Detect which cell encompasses the target text, then output its (X, Y) center coordinate. 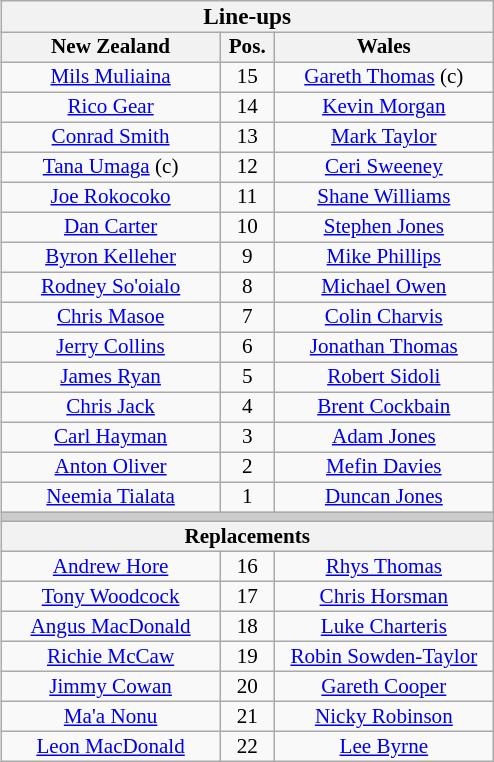
16 (248, 567)
Mils Muliaina (110, 77)
13 (248, 137)
Chris Masoe (110, 317)
Chris Jack (110, 407)
Line-ups (247, 16)
Jerry Collins (110, 347)
8 (248, 287)
11 (248, 197)
Chris Horsman (384, 597)
17 (248, 597)
Joe Rokocoko (110, 197)
Richie McCaw (110, 657)
Ma'a Nonu (110, 717)
9 (248, 257)
Jimmy Cowan (110, 687)
Rodney So'oialo (110, 287)
Mark Taylor (384, 137)
New Zealand (110, 47)
Andrew Hore (110, 567)
Dan Carter (110, 227)
Robert Sidoli (384, 377)
Rhys Thomas (384, 567)
Tana Umaga (c) (110, 167)
Mefin Davies (384, 467)
Angus MacDonald (110, 627)
Wales (384, 47)
Byron Kelleher (110, 257)
Luke Charteris (384, 627)
19 (248, 657)
Rico Gear (110, 107)
Lee Byrne (384, 747)
Mike Phillips (384, 257)
Shane Williams (384, 197)
2 (248, 467)
12 (248, 167)
7 (248, 317)
4 (248, 407)
Michael Owen (384, 287)
Duncan Jones (384, 497)
15 (248, 77)
Tony Woodcock (110, 597)
Nicky Robinson (384, 717)
Kevin Morgan (384, 107)
Adam Jones (384, 437)
Replacements (247, 537)
Ceri Sweeney (384, 167)
5 (248, 377)
14 (248, 107)
Brent Cockbain (384, 407)
Carl Hayman (110, 437)
James Ryan (110, 377)
Gareth Cooper (384, 687)
20 (248, 687)
21 (248, 717)
Conrad Smith (110, 137)
Pos. (248, 47)
Robin Sowden-Taylor (384, 657)
18 (248, 627)
6 (248, 347)
Anton Oliver (110, 467)
10 (248, 227)
Neemia Tialata (110, 497)
3 (248, 437)
22 (248, 747)
Gareth Thomas (c) (384, 77)
Leon MacDonald (110, 747)
1 (248, 497)
Colin Charvis (384, 317)
Stephen Jones (384, 227)
Jonathan Thomas (384, 347)
